Output the (X, Y) coordinate of the center of the cell containing the given text.  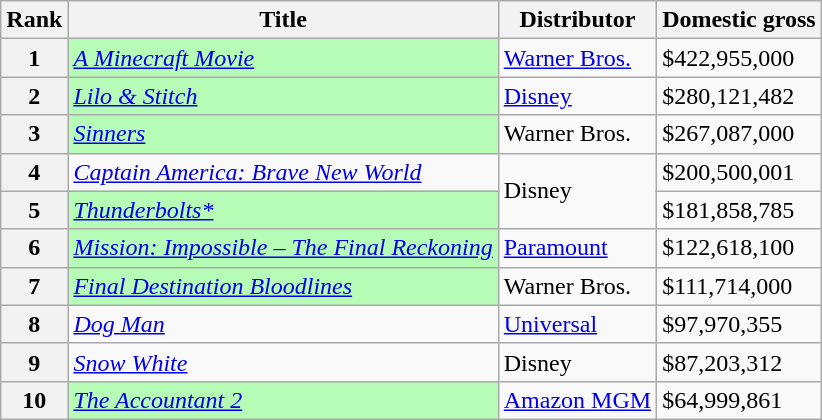
6 (34, 248)
Dog Man (283, 324)
$97,970,355 (740, 324)
8 (34, 324)
10 (34, 400)
$111,714,000 (740, 286)
Lilo & Stitch (283, 96)
Title (283, 20)
5 (34, 210)
$422,955,000 (740, 58)
$64,999,861 (740, 400)
Domestic gross (740, 20)
Paramount (577, 248)
$200,500,001 (740, 172)
Captain America: Brave New World (283, 172)
1 (34, 58)
7 (34, 286)
$280,121,482 (740, 96)
Final Destination Bloodlines (283, 286)
$87,203,312 (740, 362)
Snow White (283, 362)
2 (34, 96)
Universal (577, 324)
Thunderbolts* (283, 210)
Mission: Impossible – The Final Reckoning (283, 248)
9 (34, 362)
$181,858,785 (740, 210)
Amazon MGM (577, 400)
Distributor (577, 20)
$122,618,100 (740, 248)
A Minecraft Movie (283, 58)
4 (34, 172)
3 (34, 134)
The Accountant 2 (283, 400)
Sinners (283, 134)
Rank (34, 20)
$267,087,000 (740, 134)
